From the cell containing the given text, extract its center point as (x, y) coordinate. 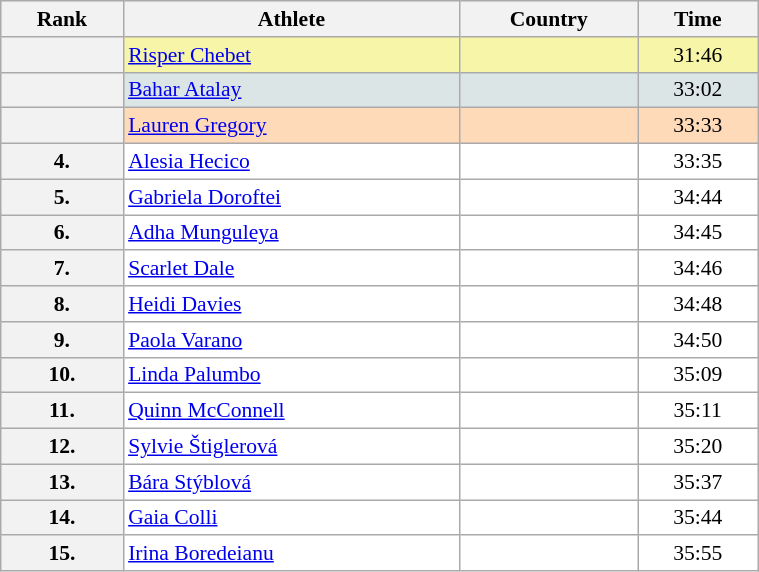
5. (62, 197)
Irina Boredeianu (292, 554)
Rank (62, 19)
11. (62, 411)
14. (62, 518)
13. (62, 482)
Linda Palumbo (292, 375)
Lauren Gregory (292, 126)
35:37 (698, 482)
33:02 (698, 90)
35:55 (698, 554)
34:45 (698, 233)
Quinn McConnell (292, 411)
4. (62, 162)
12. (62, 447)
35:09 (698, 375)
Gaia Colli (292, 518)
34:44 (698, 197)
35:20 (698, 447)
34:48 (698, 304)
35:11 (698, 411)
34:50 (698, 340)
31:46 (698, 55)
33:33 (698, 126)
33:35 (698, 162)
9. (62, 340)
Risper Chebet (292, 55)
Scarlet Dale (292, 269)
Athlete (292, 19)
35:44 (698, 518)
8. (62, 304)
Bára Stýblová (292, 482)
34:46 (698, 269)
Heidi Davies (292, 304)
Paola Varano (292, 340)
Bahar Atalay (292, 90)
Country (549, 19)
10. (62, 375)
Alesia Hecico (292, 162)
15. (62, 554)
Adha Munguleya (292, 233)
Sylvie Štiglerová (292, 447)
7. (62, 269)
6. (62, 233)
Gabriela Doroftei (292, 197)
Time (698, 19)
